Scan for the cell matching the given text and deliver its [X, Y] coordinate at center. 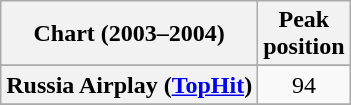
Chart (2003–2004) [130, 34]
Peakposition [304, 34]
Russia Airplay (TopHit) [130, 85]
94 [304, 85]
